Search for the cell housing the specified text and yield its (x, y) center coordinate. 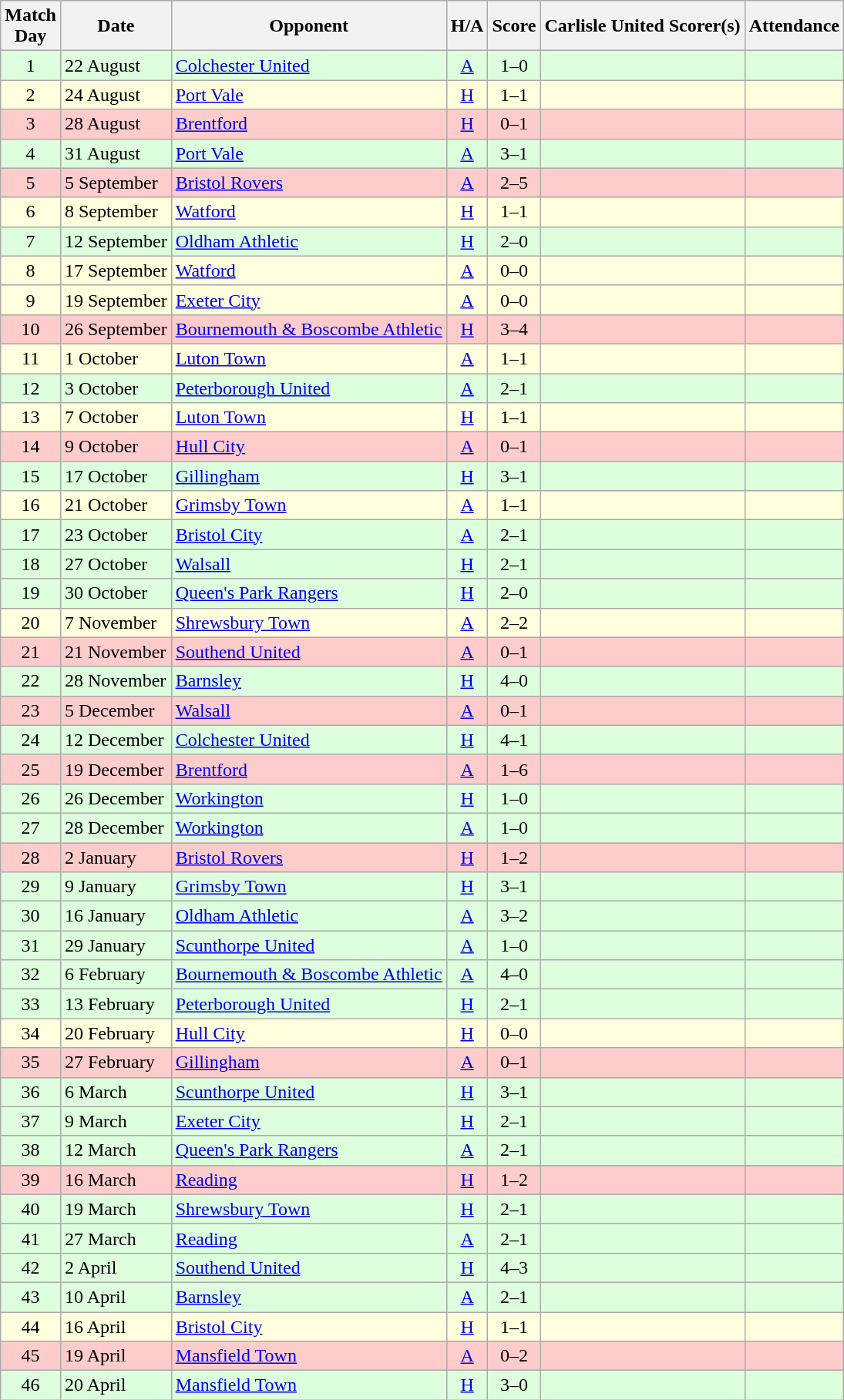
27 (31, 828)
17 (31, 535)
29 January (116, 945)
Attendance (794, 26)
6 February (116, 975)
7 November (116, 623)
3 (31, 124)
9 October (116, 447)
2–2 (514, 623)
3 October (116, 388)
20 April (116, 1385)
5 December (116, 710)
40 (31, 1209)
12 (31, 388)
24 (31, 740)
23 October (116, 535)
18 (31, 564)
34 (31, 1033)
Carlisle United Scorer(s) (643, 26)
13 (31, 418)
3–0 (514, 1385)
17 September (116, 270)
45 (31, 1356)
20 (31, 623)
22 (31, 681)
3–2 (514, 916)
16 January (116, 916)
16 (31, 505)
11 (31, 358)
21 October (116, 505)
30 October (116, 593)
Match Day (31, 26)
2 (31, 95)
9 (31, 300)
43 (31, 1297)
42 (31, 1267)
16 March (116, 1180)
19 (31, 593)
41 (31, 1238)
1 (31, 65)
0–2 (514, 1356)
28 (31, 858)
23 (31, 710)
33 (31, 1004)
4–1 (514, 740)
31 (31, 945)
22 August (116, 65)
2 January (116, 858)
25 (31, 769)
7 (31, 241)
4 (31, 153)
31 August (116, 153)
1 October (116, 358)
39 (31, 1180)
19 April (116, 1356)
9 January (116, 887)
12 December (116, 740)
13 February (116, 1004)
46 (31, 1385)
30 (31, 916)
6 March (116, 1092)
1–6 (514, 769)
Score (514, 26)
28 November (116, 681)
19 March (116, 1209)
21 November (116, 652)
6 (31, 212)
10 (31, 329)
17 October (116, 476)
27 October (116, 564)
19 September (116, 300)
14 (31, 447)
Date (116, 26)
16 April (116, 1326)
24 August (116, 95)
10 April (116, 1297)
32 (31, 975)
5 (31, 183)
12 March (116, 1150)
21 (31, 652)
5 September (116, 183)
44 (31, 1326)
8 (31, 270)
38 (31, 1150)
27 March (116, 1238)
26 September (116, 329)
35 (31, 1063)
15 (31, 476)
37 (31, 1121)
26 (31, 798)
2–5 (514, 183)
19 December (116, 769)
29 (31, 887)
36 (31, 1092)
2 April (116, 1267)
12 September (116, 241)
26 December (116, 798)
Opponent (308, 26)
9 March (116, 1121)
27 February (116, 1063)
28 December (116, 828)
4–3 (514, 1267)
3–4 (514, 329)
28 August (116, 124)
20 February (116, 1033)
H/A (467, 26)
8 September (116, 212)
7 October (116, 418)
